Find where the given text appears and provide that cell's center as [x, y] coordinate. 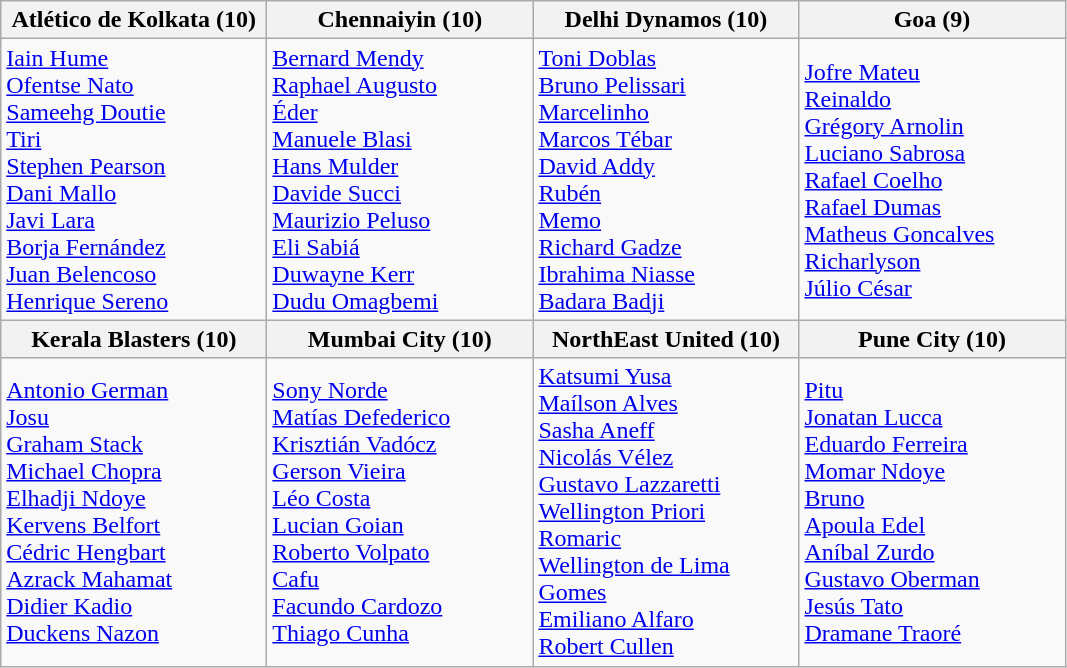
Antonio German Josu Graham Stack Michael Chopra Elhadji Ndoye Kervens Belfort Cédric Hengbart Azrack Mahamat Didier Kadio Duckens Nazon [134, 512]
Sony Norde Matías Defederico Krisztián Vadócz Gerson Vieira Léo Costa Lucian Goian Roberto Volpato Cafu Facundo Cardozo Thiago Cunha [400, 512]
Iain Hume Ofentse Nato Sameehg Doutie Tiri Stephen Pearson Dani Mallo Javi Lara Borja Fernández Juan Belencoso Henrique Sereno [134, 180]
Mumbai City (10) [400, 339]
NorthEast United (10) [666, 339]
Chennaiyin (10) [400, 20]
Jofre Mateu Reinaldo Grégory Arnolin Luciano Sabrosa Rafael Coelho Rafael Dumas Matheus Goncalves Richarlyson Júlio César [932, 180]
Goa (9) [932, 20]
Pitu Jonatan Lucca Eduardo Ferreira Momar Ndoye Bruno Apoula Edel Aníbal Zurdo Gustavo Oberman Jesús Tato Dramane Traoré [932, 512]
Toni Doblas Bruno Pelissari Marcelinho Marcos Tébar David Addy Rubén Memo Richard Gadze Ibrahima Niasse Badara Badji [666, 180]
Delhi Dynamos (10) [666, 20]
Atlético de Kolkata (10) [134, 20]
Pune City (10) [932, 339]
Bernard Mendy Raphael Augusto Éder Manuele Blasi Hans Mulder Davide Succi Maurizio Peluso Eli Sabiá Duwayne Kerr Dudu Omagbemi [400, 180]
Kerala Blasters (10) [134, 339]
